Pinpoint the cell where the given text exists, returning its (x, y) midpoint coordinate. 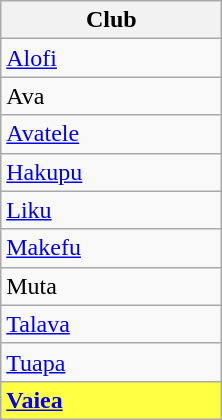
Talava (112, 324)
Makefu (112, 248)
Avatele (112, 134)
Alofi (112, 58)
Tuapa (112, 362)
Liku (112, 210)
Muta (112, 286)
Ava (112, 96)
Vaiea (112, 400)
Hakupu (112, 172)
Club (112, 20)
